Locate the cell with the specified text and output its [X, Y] center coordinate. 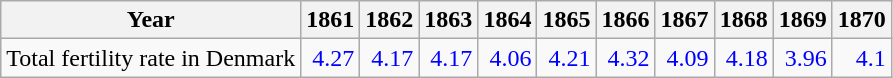
1869 [802, 20]
3.96 [802, 58]
Total fertility rate in Denmark [151, 58]
1864 [508, 20]
1868 [744, 20]
1867 [684, 20]
4.18 [744, 58]
4.32 [626, 58]
1870 [862, 20]
4.1 [862, 58]
1863 [448, 20]
1865 [566, 20]
4.27 [330, 58]
4.21 [566, 58]
Year [151, 20]
1861 [330, 20]
1862 [390, 20]
4.09 [684, 58]
1866 [626, 20]
4.06 [508, 58]
